Output the (X, Y) coordinate of the center of the cell containing the given text.  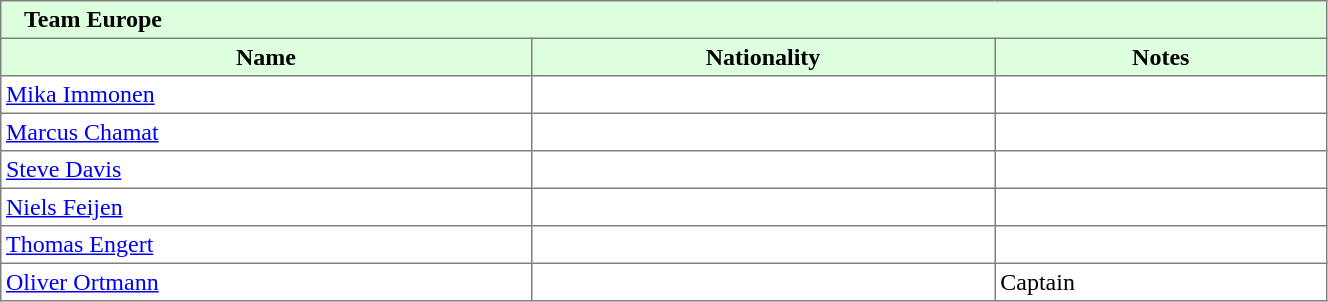
Oliver Ortmann (266, 282)
Team Europe (664, 20)
Niels Feijen (266, 207)
Name (266, 57)
Thomas Engert (266, 245)
Mika Immonen (266, 95)
Marcus Chamat (266, 132)
Captain (1160, 282)
Notes (1160, 57)
Nationality (763, 57)
Steve Davis (266, 170)
